Determine the (x, y) coordinate at the center of the cell enclosing the given text.  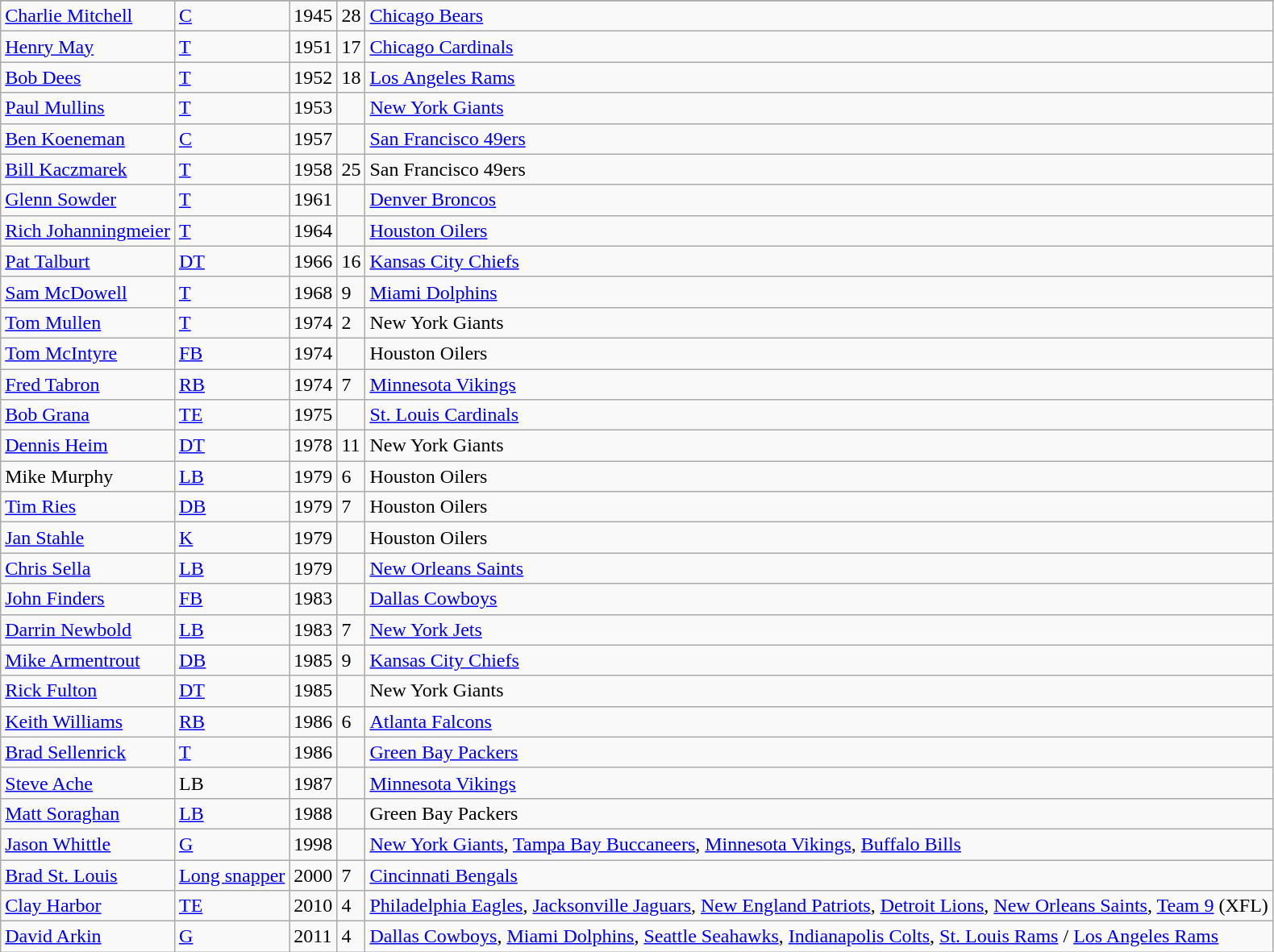
Miami Dolphins (819, 292)
11 (352, 446)
St. Louis Cardinals (819, 415)
Tim Ries (88, 507)
Rich Johanningmeier (88, 231)
1988 (313, 813)
Dennis Heim (88, 446)
New Orleans Saints (819, 568)
25 (352, 169)
1978 (313, 446)
Tom Mullen (88, 322)
K (231, 538)
Jan Stahle (88, 538)
Denver Broncos (819, 200)
Dallas Cowboys (819, 599)
17 (352, 47)
1968 (313, 292)
Charlie Mitchell (88, 16)
John Finders (88, 599)
1987 (313, 783)
Clay Harbor (88, 906)
Rick Fulton (88, 691)
Dallas Cowboys, Miami Dolphins, Seattle Seahawks, Indianapolis Colts, St. Louis Rams / Los Angeles Rams (819, 937)
Atlanta Falcons (819, 721)
Darrin Newbold (88, 630)
16 (352, 261)
Tom McIntyre (88, 353)
1966 (313, 261)
David Arkin (88, 937)
New York Jets (819, 630)
Mike Armentrout (88, 660)
Fred Tabron (88, 385)
1957 (313, 139)
Long snapper (231, 875)
Glenn Sowder (88, 200)
1953 (313, 108)
Chris Sella (88, 568)
2 (352, 322)
1998 (313, 844)
Mike Murphy (88, 476)
Sam McDowell (88, 292)
Brad St. Louis (88, 875)
1958 (313, 169)
Chicago Cardinals (819, 47)
Pat Talburt (88, 261)
Chicago Bears (819, 16)
Bill Kaczmarek (88, 169)
Ben Koeneman (88, 139)
Keith Williams (88, 721)
2000 (313, 875)
Bob Dees (88, 77)
Brad Sellenrick (88, 752)
1945 (313, 16)
New York Giants, Tampa Bay Buccaneers, Minnesota Vikings, Buffalo Bills (819, 844)
Paul Mullins (88, 108)
Matt Soraghan (88, 813)
Jason Whittle (88, 844)
Los Angeles Rams (819, 77)
1961 (313, 200)
1975 (313, 415)
Steve Ache (88, 783)
Cincinnati Bengals (819, 875)
2010 (313, 906)
Philadelphia Eagles, Jacksonville Jaguars, New England Patriots, Detroit Lions, New Orleans Saints, Team 9 (XFL) (819, 906)
2011 (313, 937)
28 (352, 16)
1952 (313, 77)
Henry May (88, 47)
1964 (313, 231)
18 (352, 77)
Bob Grana (88, 415)
1951 (313, 47)
